Detect which cell encompasses the target text, then output its (X, Y) center coordinate. 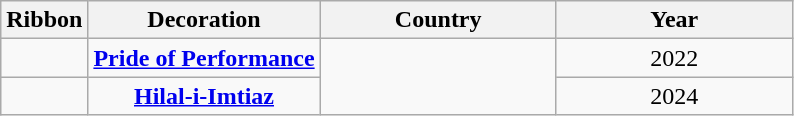
Year (674, 20)
Country (438, 20)
Hilal-i-Imtiaz (204, 96)
2024 (674, 96)
Ribbon (44, 20)
2022 (674, 58)
Decoration (204, 20)
Pride of Performance (204, 58)
